Scan for the cell matching the given text and deliver its (X, Y) coordinate at center. 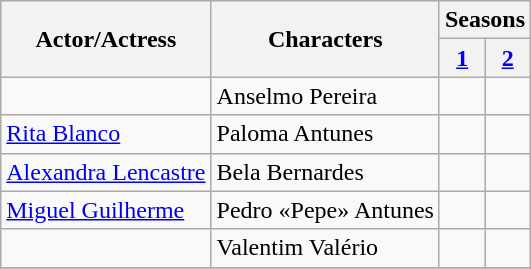
Pedro «Pepe» Antunes (325, 210)
Alexandra Lencastre (106, 172)
Seasons (484, 20)
2 (508, 58)
Anselmo Pereira (325, 96)
1 (462, 58)
Actor/Actress (106, 39)
Characters (325, 39)
Valentim Valério (325, 248)
Bela Bernardes (325, 172)
Paloma Antunes (325, 134)
Rita Blanco (106, 134)
Miguel Guilherme (106, 210)
